Determine the [X, Y] coordinate at the center of the cell enclosing the given text.  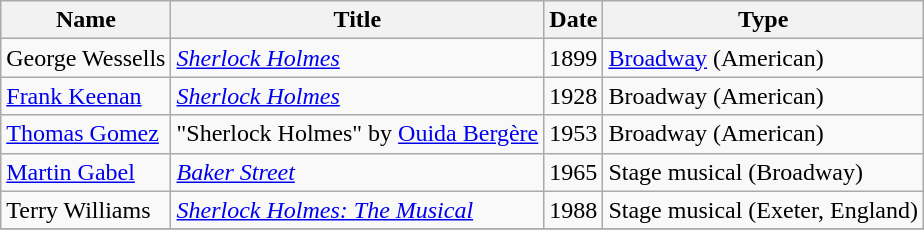
Terry Williams [86, 210]
Date [574, 20]
Sherlock Holmes: The Musical [358, 210]
Name [86, 20]
Title [358, 20]
Frank Keenan [86, 96]
George Wessells [86, 58]
"Sherlock Holmes" by Ouida Bergère [358, 134]
Stage musical (Broadway) [764, 172]
Stage musical (Exeter, England) [764, 210]
1965 [574, 172]
Baker Street [358, 172]
1953 [574, 134]
Martin Gabel [86, 172]
Thomas Gomez [86, 134]
Type [764, 20]
1899 [574, 58]
1928 [574, 96]
1988 [574, 210]
